Find where the given text appears and provide that cell's center as (X, Y) coordinate. 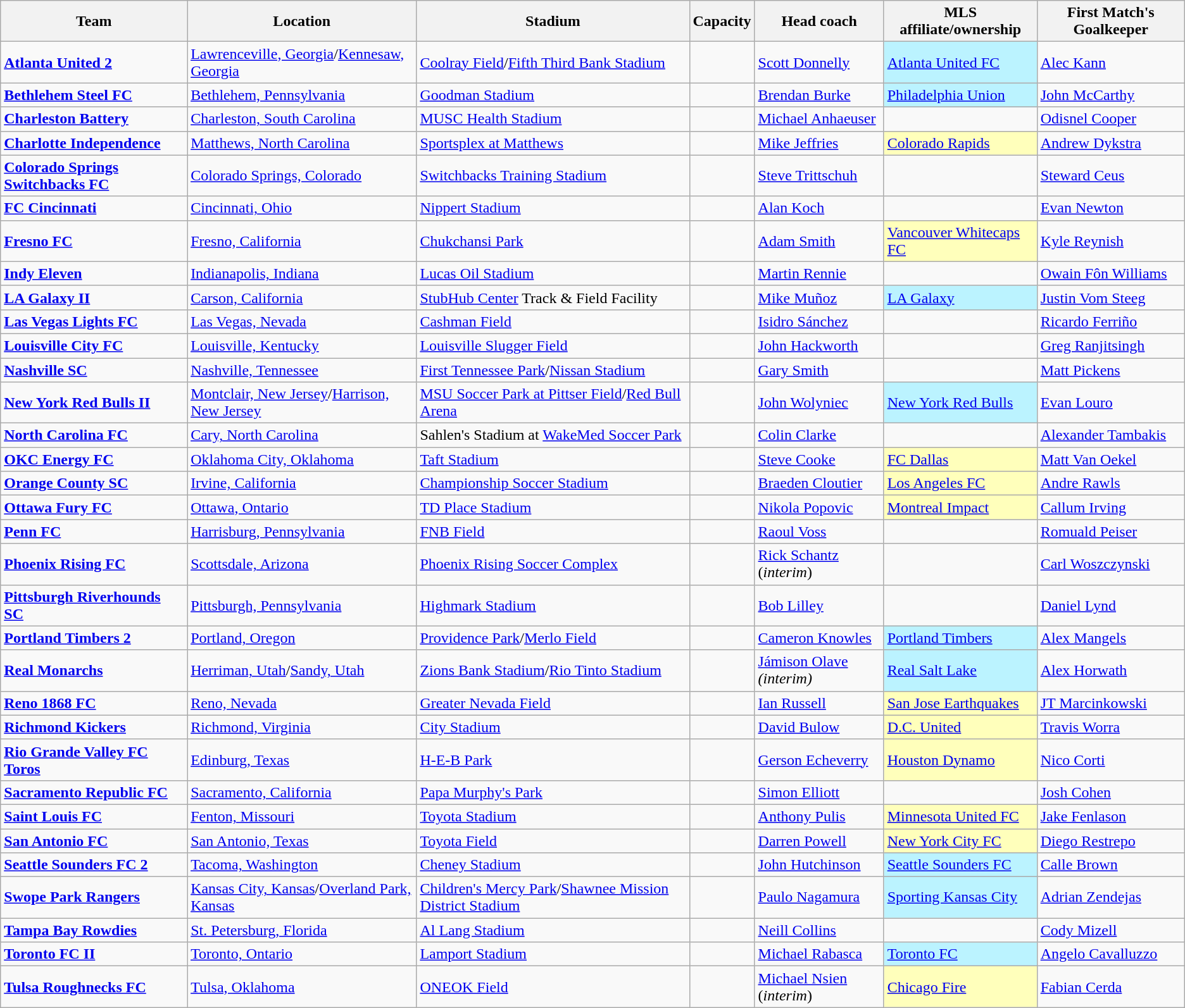
Owain Fôn Williams (1110, 273)
Al Lang Stadium (553, 930)
Herriman, Utah/Sandy, Utah (302, 671)
Houston Dynamo (960, 759)
JT Marcinkowski (1110, 703)
Coolray Field/Fifth Third Bank Stadium (553, 62)
Jake Fenlason (1110, 816)
Ottawa, Ontario (302, 507)
Nashville, Tennessee (302, 370)
Matthews, North Carolina (302, 143)
D.C. United (960, 727)
LA Galaxy II (94, 297)
Greater Nevada Field (553, 703)
Colorado Springs Switchbacks FC (94, 176)
Seattle Sounders FC 2 (94, 865)
Isidro Sánchez (819, 321)
Gary Smith (819, 370)
John Wolyniec (819, 402)
Indianapolis, Indiana (302, 273)
Travis Worra (1110, 727)
Las Vegas Lights FC (94, 321)
Real Monarchs (94, 671)
Cashman Field (553, 321)
FC Cincinnati (94, 208)
Kansas City, Kansas/Overland Park, Kansas (302, 897)
Highmark Stadium (553, 605)
Colorado Springs, Colorado (302, 176)
Rick Schantz (interim) (819, 564)
Callum Irving (1110, 507)
Kyle Reynish (1110, 240)
Sahlen's Stadium at WakeMed Soccer Park (553, 435)
Capacity (722, 22)
John Hutchinson (819, 865)
Orange County SC (94, 483)
Las Vegas, Nevada (302, 321)
Providence Park/Merlo Field (553, 638)
Phoenix Rising Soccer Complex (553, 564)
First Tennessee Park/Nissan Stadium (553, 370)
Bethlehem, Pennsylvania (302, 95)
Bob Lilley (819, 605)
Philadelphia Union (960, 95)
Andre Rawls (1110, 483)
H-E-B Park (553, 759)
Toronto, Ontario (302, 954)
Cody Mizell (1110, 930)
Charleston Battery (94, 119)
Justin Vom Steeg (1110, 297)
Goodman Stadium (553, 95)
Alan Koch (819, 208)
Andrew Dykstra (1110, 143)
Adam Smith (819, 240)
Nippert Stadium (553, 208)
Tacoma, Washington (302, 865)
Portland, Oregon (302, 638)
Gerson Echeverry (819, 759)
Nashville SC (94, 370)
Romuald Peiser (1110, 532)
Cameron Knowles (819, 638)
Toronto FC II (94, 954)
Location (302, 22)
Zions Bank Stadium/Rio Tinto Stadium (553, 671)
Calle Brown (1110, 865)
Nikola Popovic (819, 507)
Neill Collins (819, 930)
Los Angeles FC (960, 483)
Martin Rennie (819, 273)
Lawrenceville, Georgia/Kennesaw, Georgia (302, 62)
Cincinnati, Ohio (302, 208)
Mike Muñoz (819, 297)
StubHub Center Track & Field Facility (553, 297)
City Stadium (553, 727)
Louisville, Kentucky (302, 345)
FC Dallas (960, 459)
Papa Murphy's Park (553, 792)
Michael Nsien (interim) (819, 987)
David Bulow (819, 727)
Brendan Burke (819, 95)
Fresno, California (302, 240)
Portland Timbers 2 (94, 638)
MSU Soccer Park at Pittser Field/Red Bull Arena (553, 402)
Colin Clarke (819, 435)
Ian Russell (819, 703)
North Carolina FC (94, 435)
Championship Soccer Stadium (553, 483)
Josh Cohen (1110, 792)
Steve Cooke (819, 459)
Portland Timbers (960, 638)
Sacramento Republic FC (94, 792)
Reno 1868 FC (94, 703)
Evan Newton (1110, 208)
Charlotte Independence (94, 143)
Pittsburgh Riverhounds SC (94, 605)
Toyota Field (553, 841)
Atlanta United 2 (94, 62)
Edinburg, Texas (302, 759)
ONEOK Field (553, 987)
Braeden Cloutier (819, 483)
Seattle Sounders FC (960, 865)
Toronto FC (960, 954)
Scottsdale, Arizona (302, 564)
San Jose Earthquakes (960, 703)
Greg Ranjitsingh (1110, 345)
Anthony Pulis (819, 816)
Mike Jeffries (819, 143)
Paulo Nagamura (819, 897)
Team (94, 22)
Ottawa Fury FC (94, 507)
Alexander Tambakis (1110, 435)
Michael Rabasca (819, 954)
Richmond, Virginia (302, 727)
OKC Energy FC (94, 459)
Atlanta United FC (960, 62)
Cary, North Carolina (302, 435)
Taft Stadium (553, 459)
MLS affiliate/ownership (960, 22)
Diego Restrepo (1110, 841)
Carl Woszczynski (1110, 564)
Saint Louis FC (94, 816)
Phoenix Rising FC (94, 564)
Richmond Kickers (94, 727)
New York Red Bulls (960, 402)
Montreal Impact (960, 507)
Matt Pickens (1110, 370)
Michael Anhaeuser (819, 119)
Louisville Slugger Field (553, 345)
Fabian Cerda (1110, 987)
Real Salt Lake (960, 671)
Alex Mangels (1110, 638)
Children's Mercy Park/Shawnee Mission District Stadium (553, 897)
Sporting Kansas City (960, 897)
Ricardo Ferriño (1110, 321)
Cheney Stadium (553, 865)
John Hackworth (819, 345)
Tulsa, Oklahoma (302, 987)
Pittsburgh, Pennsylvania (302, 605)
John McCarthy (1110, 95)
Lamport Stadium (553, 954)
Nico Corti (1110, 759)
San Antonio FC (94, 841)
Bethlehem Steel FC (94, 95)
MUSC Health Stadium (553, 119)
Toyota Stadium (553, 816)
TD Place Stadium (553, 507)
Chukchansi Park (553, 240)
Jámison Olave (interim) (819, 671)
Matt Van Oekel (1110, 459)
Steve Trittschuh (819, 176)
First Match's Goalkeeper (1110, 22)
Simon Elliott (819, 792)
Darren Powell (819, 841)
Montclair, New Jersey/Harrison, New Jersey (302, 402)
Harrisburg, Pennsylvania (302, 532)
Alec Kann (1110, 62)
Sacramento, California (302, 792)
Charleston, South Carolina (302, 119)
Chicago Fire (960, 987)
Colorado Rapids (960, 143)
Alex Horwath (1110, 671)
Head coach (819, 22)
Vancouver Whitecaps FC (960, 240)
Switchbacks Training Stadium (553, 176)
Raoul Voss (819, 532)
Odisnel Cooper (1110, 119)
Reno, Nevada (302, 703)
Louisville City FC (94, 345)
Swope Park Rangers (94, 897)
FNB Field (553, 532)
Evan Louro (1110, 402)
San Antonio, Texas (302, 841)
LA Galaxy (960, 297)
New York Red Bulls II (94, 402)
Rio Grande Valley FC Toros (94, 759)
Sportsplex at Matthews (553, 143)
Scott Donnelly (819, 62)
Fenton, Missouri (302, 816)
Oklahoma City, Oklahoma (302, 459)
New York City FC (960, 841)
Daniel Lynd (1110, 605)
Carson, California (302, 297)
Minnesota United FC (960, 816)
Irvine, California (302, 483)
Stadium (553, 22)
Lucas Oil Stadium (553, 273)
Fresno FC (94, 240)
Tampa Bay Rowdies (94, 930)
Tulsa Roughnecks FC (94, 987)
Steward Ceus (1110, 176)
St. Petersburg, Florida (302, 930)
Indy Eleven (94, 273)
Angelo Cavalluzzo (1110, 954)
Adrian Zendejas (1110, 897)
Penn FC (94, 532)
